Locate the cell with the specified text and output its [X, Y] center coordinate. 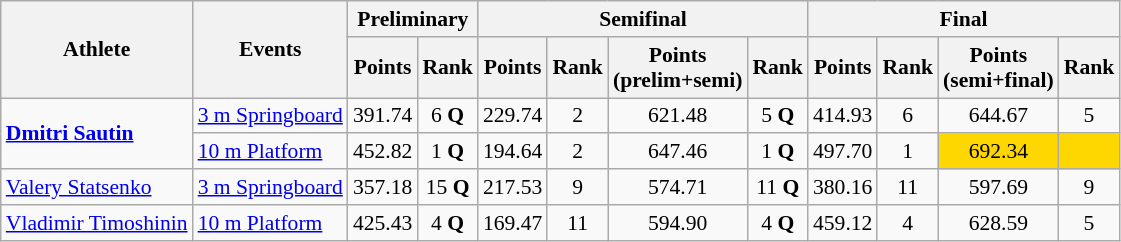
414.93 [842, 116]
217.53 [512, 187]
15 Q [448, 187]
4 [908, 223]
Athlete [97, 50]
692.34 [998, 152]
621.48 [678, 116]
Events [270, 50]
574.71 [678, 187]
357.18 [382, 187]
Semifinal [643, 19]
229.74 [512, 116]
594.90 [678, 223]
6 Q [448, 116]
11 Q [778, 187]
Preliminary [413, 19]
644.67 [998, 116]
459.12 [842, 223]
628.59 [998, 223]
452.82 [382, 152]
Points (semi+final) [998, 68]
Dmitri Sautin [97, 134]
647.46 [678, 152]
425.43 [382, 223]
169.47 [512, 223]
497.70 [842, 152]
391.74 [382, 116]
1 [908, 152]
597.69 [998, 187]
Valery Statsenko [97, 187]
6 [908, 116]
Vladimir Timoshinin [97, 223]
194.64 [512, 152]
380.16 [842, 187]
Points (prelim+semi) [678, 68]
Final [964, 19]
5 Q [778, 116]
